Scan for the cell matching the given text and deliver its [X, Y] coordinate at center. 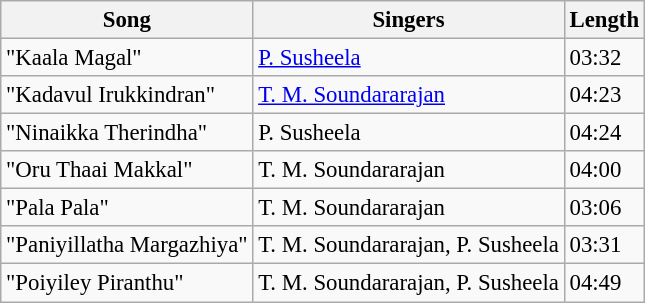
04:24 [604, 133]
"Pala Pala" [127, 208]
"Paniyillatha Margazhiya" [127, 245]
"Kadavul Irukkindran" [127, 95]
04:49 [604, 283]
04:23 [604, 95]
03:06 [604, 208]
Song [127, 20]
"Ninaikka Therindha" [127, 133]
Length [604, 20]
04:00 [604, 170]
"Oru Thaai Makkal" [127, 170]
03:32 [604, 58]
"Poiyiley Piranthu" [127, 283]
Singers [408, 20]
03:31 [604, 245]
"Kaala Magal" [127, 58]
